For the text-containing cell, return its midpoint in (x, y) coordinate format. 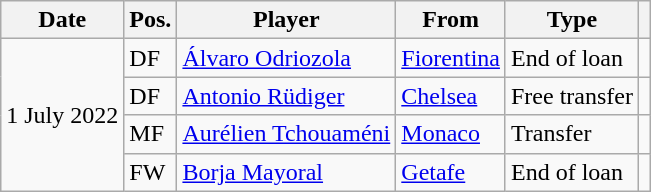
MF (150, 134)
Player (286, 20)
Antonio Rüdiger (286, 96)
Free transfer (572, 96)
Transfer (572, 134)
1 July 2022 (62, 115)
Monaco (451, 134)
Borja Mayoral (286, 172)
FW (150, 172)
Pos. (150, 20)
Aurélien Tchouaméni (286, 134)
Fiorentina (451, 58)
Chelsea (451, 96)
Date (62, 20)
Type (572, 20)
From (451, 20)
Getafe (451, 172)
Álvaro Odriozola (286, 58)
